Return the (X, Y) coordinate for the center point of the cell that contains the specified text.  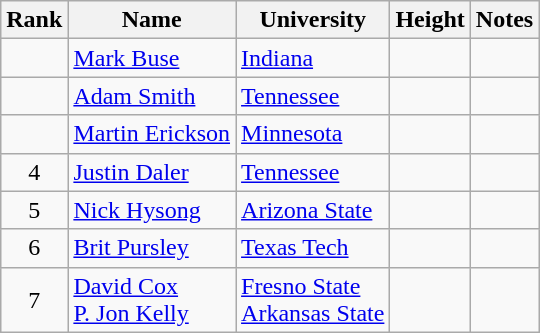
David Cox P. Jon Kelly (152, 300)
Height (430, 20)
Justin Daler (152, 172)
Brit Pursley (152, 248)
Minnesota (313, 134)
Texas Tech (313, 248)
University (313, 20)
Nick Hysong (152, 210)
7 (34, 300)
Martin Erickson (152, 134)
Arizona State (313, 210)
5 (34, 210)
Rank (34, 20)
6 (34, 248)
Name (152, 20)
Mark Buse (152, 58)
Indiana (313, 58)
Notes (504, 20)
Adam Smith (152, 96)
4 (34, 172)
Fresno StateArkansas State (313, 300)
